Return (x, y) of the center of cell containing provided text 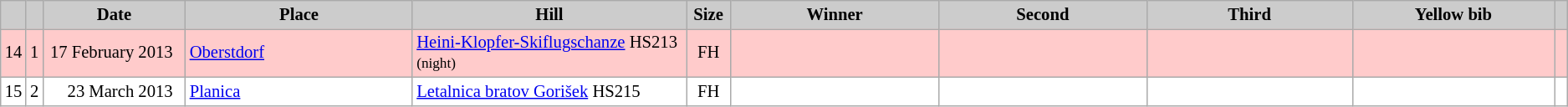
Heini-Klopfer-Skiflugschanze HS213 (night) (549, 53)
Second (1043, 14)
Place (299, 14)
15 (13, 91)
14 (13, 53)
23 March 2013 (114, 91)
17 February 2013 (114, 53)
1 (34, 53)
Size (709, 14)
Date (114, 14)
2 (34, 91)
Oberstdorf (299, 53)
Third (1249, 14)
Planica (299, 91)
Hill (549, 14)
Letalnica bratov Gorišek HS215 (549, 91)
Yellow bib (1453, 14)
Winner (835, 14)
